For the text-containing cell, return its midpoint in (x, y) coordinate format. 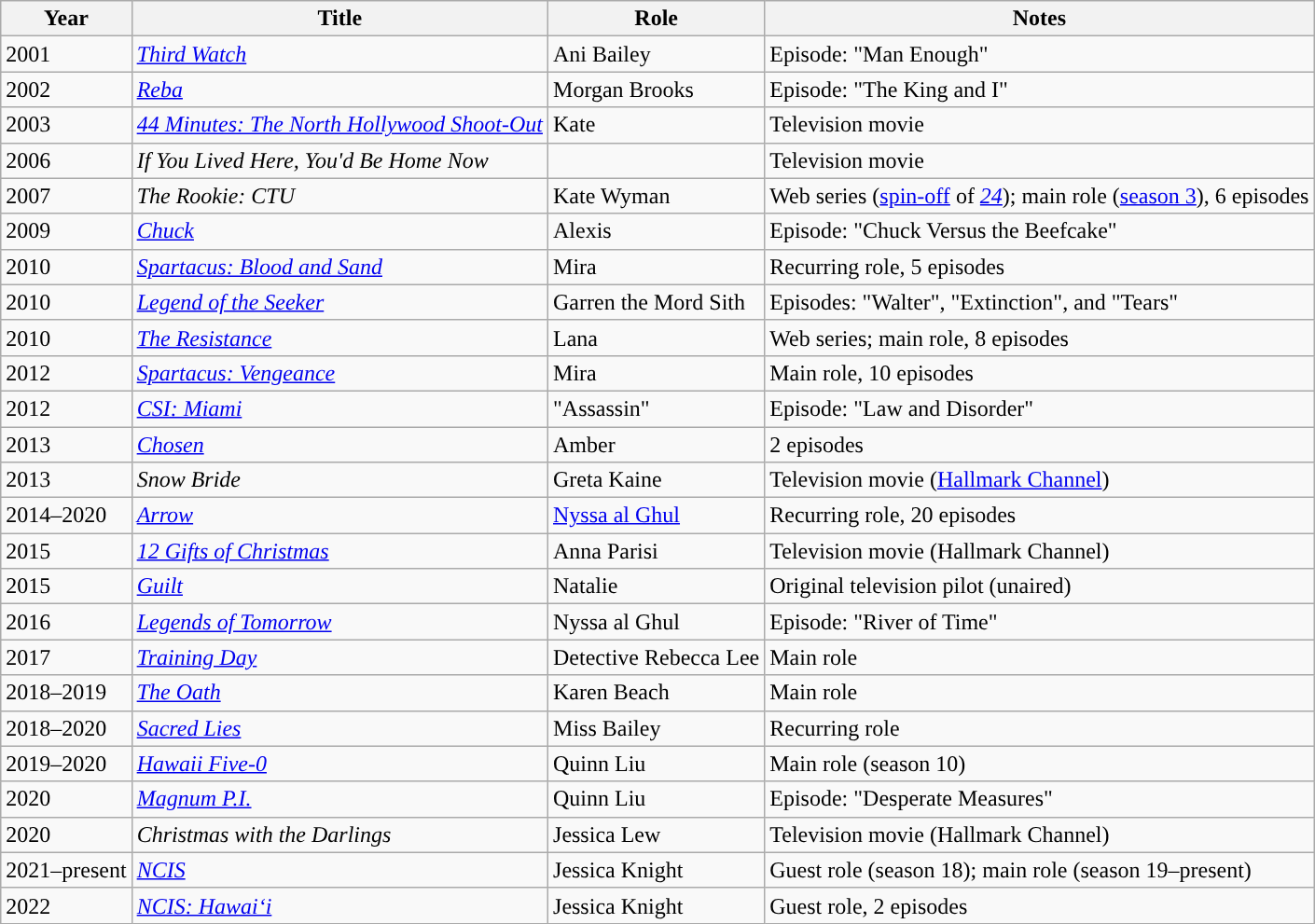
Karen Beach (657, 693)
Chosen (339, 445)
"Assassin" (657, 408)
Training Day (339, 657)
Detective Rebecca Lee (657, 657)
2 episodes (1039, 445)
Hawaii Five-0 (339, 764)
If You Lived Here, You'd Be Home Now (339, 160)
Amber (657, 445)
2022 (66, 905)
2006 (66, 160)
Legends of Tomorrow (339, 622)
Recurring role, 5 episodes (1039, 267)
Arrow (339, 516)
Third Watch (339, 54)
Kate (657, 125)
Guilt (339, 586)
Garren the Mord Sith (657, 302)
Ani Bailey (657, 54)
2014–2020 (66, 516)
Morgan Brooks (657, 90)
Reba (339, 90)
The Resistance (339, 338)
2002 (66, 90)
Snow Bride (339, 480)
44 Minutes: The North Hollywood Shoot-Out (339, 125)
Web series; main role, 8 episodes (1039, 338)
Episode: "River of Time" (1039, 622)
Christmas with the Darlings (339, 834)
The Oath (339, 693)
2018–2020 (66, 728)
Anna Parisi (657, 551)
Title (339, 19)
Original television pilot (unaired) (1039, 586)
Sacred Lies (339, 728)
Notes (1039, 19)
2016 (66, 622)
Lana (657, 338)
2003 (66, 125)
Guest role, 2 episodes (1039, 905)
Chuck (339, 231)
Spartacus: Vengeance (339, 373)
2018–2019 (66, 693)
Alexis (657, 231)
2021–present (66, 870)
Main role, 10 episodes (1039, 373)
Recurring role (1039, 728)
Kate Wyman (657, 196)
Episode: "The King and I" (1039, 90)
Web series (spin-off of 24); main role (season 3), 6 episodes (1039, 196)
The Rookie: CTU (339, 196)
2019–2020 (66, 764)
Legend of the Seeker (339, 302)
2017 (66, 657)
Episode: "Man Enough" (1039, 54)
2009 (66, 231)
Natalie (657, 586)
Spartacus: Blood and Sand (339, 267)
Year (66, 19)
Episode: "Desperate Measures" (1039, 799)
Guest role (season 18); main role (season 19–present) (1039, 870)
Episodes: "Walter", "Extinction", and "Tears" (1039, 302)
Episode: "Chuck Versus the Beefcake" (1039, 231)
Episode: "Law and Disorder" (1039, 408)
Greta Kaine (657, 480)
Jessica Lew (657, 834)
NCIS: Hawaiʻi (339, 905)
Miss Bailey (657, 728)
12 Gifts of Christmas (339, 551)
Role (657, 19)
Main role (season 10) (1039, 764)
2001 (66, 54)
CSI: Miami (339, 408)
Recurring role, 20 episodes (1039, 516)
2007 (66, 196)
Magnum P.I. (339, 799)
NCIS (339, 870)
